Determine the (X, Y) coordinate at the center of the cell enclosing the given text.  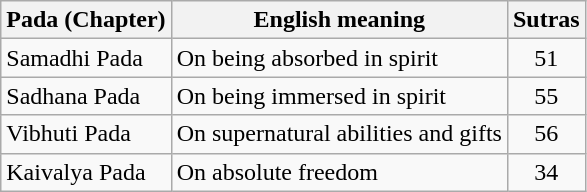
51 (546, 58)
On supernatural abilities and gifts (339, 134)
Samadhi Pada (86, 58)
34 (546, 172)
56 (546, 134)
Sadhana Pada (86, 96)
55 (546, 96)
English meaning (339, 20)
On being immersed in spirit (339, 96)
Kaivalya Pada (86, 172)
Vibhuti Pada (86, 134)
Sutras (546, 20)
On absolute freedom (339, 172)
Pada (Chapter) (86, 20)
On being absorbed in spirit (339, 58)
